Detect which cell encompasses the target text, then output its [X, Y] center coordinate. 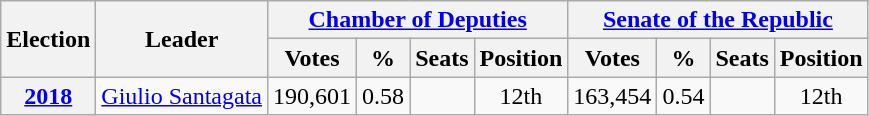
Senate of the Republic [718, 20]
Chamber of Deputies [418, 20]
Leader [182, 39]
Giulio Santagata [182, 96]
2018 [48, 96]
0.58 [384, 96]
0.54 [684, 96]
Election [48, 39]
163,454 [612, 96]
190,601 [312, 96]
